Output the [x, y] coordinate of the center of the cell containing the given text.  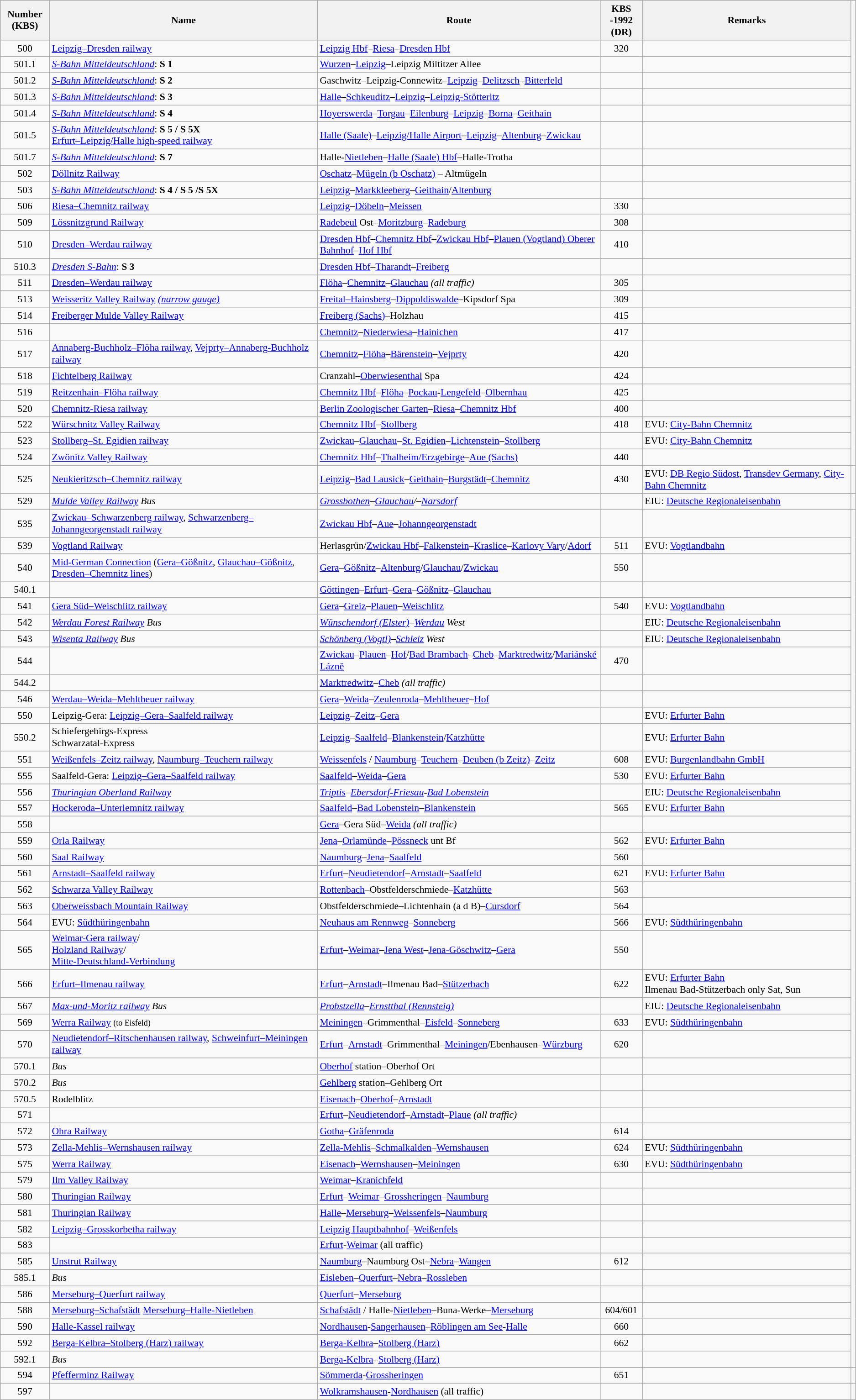
Hockeroda–Unterlemnitz railway [184, 808]
620 [622, 1044]
Leipzig–Bad Lausick–Geithain–Burgstädt–Chemnitz [458, 479]
Saalfeld–Bad Lobenstein–Blankenstein [458, 808]
Schwarza Valley Railway [184, 890]
Eisleben–Querfurt–Nebra–Rossleben [458, 1278]
S-Bahn Mitteldeutschland: S 3 [184, 97]
579 [25, 1180]
Neudietendorf–Ritschenhausen railway, Schweinfurt–Meiningen railway [184, 1044]
Werra Railway [184, 1164]
583 [25, 1245]
501.1 [25, 64]
522 [25, 425]
582 [25, 1229]
Halle (Saale)–Leipzig/Halle Airport–Leipzig–Altenburg–Zwickau [458, 135]
585 [25, 1262]
556 [25, 792]
Naumburg–Naumburg Ost–Nebra–Wangen [458, 1262]
Gera–Gera Süd–Weida (all traffic) [458, 825]
Wurzen–Leipzig–Leipzig Miltitzer Allee [458, 64]
Wolkramshausen-Nordhausen (all traffic) [458, 1392]
Freiberg (Sachs)–Holzhau [458, 316]
570.2 [25, 1083]
410 [622, 245]
EVU: DB Regio Südost, Transdev Germany, City-Bahn Chemnitz [746, 479]
Leipzig–Saalfeld–Blankenstein/Katzhütte [458, 737]
570.1 [25, 1067]
Obstfelderschmiede–Lichtenhain (a d B)–Cursdorf [458, 906]
Weissenfels / Naumburg–Teuchern–Deuben (b Zeitz)–Zeitz [458, 760]
Saalfeld–Weida–Gera [458, 776]
Schönberg (Vogtl)–Schleiz West [458, 639]
418 [622, 425]
588 [25, 1311]
Gehlberg station–Gehlberg Ort [458, 1083]
Stollberg–St. Egidien railway [184, 441]
Saalfeld-Gera: Leipzig–Gera–Saalfeld railway [184, 776]
415 [622, 316]
543 [25, 639]
510.3 [25, 267]
513 [25, 300]
575 [25, 1164]
530 [622, 776]
Jena–Orlamünde–Pössneck unt Bf [458, 841]
570.5 [25, 1099]
417 [622, 332]
517 [25, 353]
501.2 [25, 81]
594 [25, 1375]
Rodelblitz [184, 1099]
S-Bahn Mitteldeutschland: S 2 [184, 81]
569 [25, 1022]
Remarks [746, 20]
Leipzig–Döbeln–Meissen [458, 206]
503 [25, 190]
544.2 [25, 683]
Flöha–Chemnitz–Glauchau (all traffic) [458, 283]
Hoyerswerda–Torgau–Eilenburg–Leipzig–Borna–Geithain [458, 113]
Rottenbach–Obstfelderschmiede–Katzhütte [458, 890]
624 [622, 1148]
Zwickau–Schwarzenberg railway, Schwarzenberg–Johanngeorgenstadt railway [184, 523]
Marktredwitz–Cheb (all traffic) [458, 683]
Weimar–Kranichfeld [458, 1180]
Pfefferminz Railway [184, 1375]
Chemnitz-Riesa railway [184, 409]
520 [25, 409]
501.5 [25, 135]
Nordhausen-Sangerhausen–Röblingen am See-Halle [458, 1327]
Unstrut Railway [184, 1262]
Route [458, 20]
Chemnitz–Flöha–Bärenstein–Vejprty [458, 353]
Erfurt–Arnstadt–Grimmenthal–Meiningen/Ebenhausen–Würzburg [458, 1044]
Oberhof station–Oberhof Ort [458, 1067]
567 [25, 1006]
Wünschendorf (Elster)–Werdau West [458, 622]
330 [622, 206]
S-Bahn Mitteldeutschland: S 7 [184, 158]
570 [25, 1044]
Leipzig–Dresden railway [184, 48]
573 [25, 1148]
Annaberg-Buchholz–Flöha railway, Vejprty–Annaberg-Buchholz railway [184, 353]
Zella-Mehlis–Wernshausen railway [184, 1148]
430 [622, 479]
519 [25, 392]
572 [25, 1132]
550.2 [25, 737]
Halle-Kassel railway [184, 1327]
662 [622, 1343]
524 [25, 458]
Mid-German Connection (Gera–Gößnitz, Glauchau–Gößnitz, Dresden–Chemnitz lines) [184, 568]
581 [25, 1213]
308 [622, 223]
514 [25, 316]
612 [622, 1262]
Eisenach–Oberhof–Arnstadt [458, 1099]
Leipzig–Markkleeberg–Geithain/Altenburg [458, 190]
Riesa–Chemnitz railway [184, 206]
Meiningen–Grimmenthal–Eisfeld–Sonneberg [458, 1022]
Fichtelberg Railway [184, 376]
633 [622, 1022]
551 [25, 760]
590 [25, 1327]
Querfurt–Merseburg [458, 1294]
Werdau Forest Railway Bus [184, 622]
546 [25, 699]
501.4 [25, 113]
Freital–Hainsberg–Dippoldiswalde–Kipsdorf Spa [458, 300]
Ohra Railway [184, 1132]
558 [25, 825]
Chemnitz Hbf–Thalheim/Erzgebirge–Aue (Sachs) [458, 458]
Triptis–Ebersdorf-Friesau-Bad Lobenstein [458, 792]
Erfurt–Ilmenau railway [184, 984]
529 [25, 501]
Zella-Mehlis–Schmalkalden–Wernshausen [458, 1148]
Saal Railway [184, 857]
Mulde Valley Railway Bus [184, 501]
559 [25, 841]
Halle–Schkeuditz–Leipzig–Leipzig-Stötteritz [458, 97]
Dresden Hbf–Tharandt–Freiberg [458, 267]
Reitzenhain–Flöha railway [184, 392]
EVU: Burgenlandbahn GmbH [746, 760]
425 [622, 392]
614 [622, 1132]
440 [622, 458]
Leipzig–Zeitz–Gera [458, 716]
Gaschwitz–Leipzig-Connewitz–Leipzig–Delitzsch–Bitterfeld [458, 81]
Erfurt–Neudietendorf–Arnstadt–Plaue (all traffic) [458, 1115]
Dresden S-Bahn: S 3 [184, 267]
557 [25, 808]
KBS -1992 (DR) [622, 20]
Erfurt–Neudietendorf–Arnstadt–Saalfeld [458, 874]
Zwickau Hbf–Aue–Johanngeorgenstadt [458, 523]
Gera–Weida–Zeulenroda–Mehltheuer–Hof [458, 699]
Neuhaus am Rennweg–Sonneberg [458, 922]
Orla Railway [184, 841]
Max-und-Moritz railway Bus [184, 1006]
608 [622, 760]
Dresden Hbf–Chemnitz Hbf–Zwickau Hbf–Plauen (Vogtland) Oberer Bahnhof–Hof Hbf [458, 245]
309 [622, 300]
Zwickau–Glauchau–St. Egidien–Lichtenstein–Stollberg [458, 441]
424 [622, 376]
Herlasgrün/Zwickau Hbf–Falkenstein–Kraslice–Karlovy Vary/Adorf [458, 546]
Leipzig-Gera: Leipzig–Gera–Saalfeld railway [184, 716]
Leipzig–Grosskorbetha railway [184, 1229]
621 [622, 874]
Thuringian Oberland Railway [184, 792]
Sömmerda-Grossheringen [458, 1375]
Döllnitz Railway [184, 174]
Werdau–Weida–Mehltheuer railway [184, 699]
305 [622, 283]
Wisenta Railway Bus [184, 639]
Gera–Greiz–Plauen–Weischlitz [458, 606]
Name [184, 20]
Arnstadt–Saalfeld railway [184, 874]
Naumburg–Jena–Saalfeld [458, 857]
Ilm Valley Railway [184, 1180]
541 [25, 606]
Erfurt–Weimar–Jena West–Jena-Göschwitz–Gera [458, 950]
542 [25, 622]
509 [25, 223]
586 [25, 1294]
Probstzella–Ernstthal (Rennsteig) [458, 1006]
Gotha–Gräfenroda [458, 1132]
Gera–Gößnitz–Altenburg/Glauchau/Zwickau [458, 568]
320 [622, 48]
420 [622, 353]
Schiefergebirgs-ExpressSchwarzatal-Express [184, 737]
510 [25, 245]
592 [25, 1343]
501.3 [25, 97]
500 [25, 48]
Zwönitz Valley Railway [184, 458]
Erfurt–Arnstadt–Ilmenau Bad–Stützerbach [458, 984]
Halle–Merseburg–Weissenfels–Naumburg [458, 1213]
501.7 [25, 158]
651 [622, 1375]
Berga-Kelbra–Stolberg (Harz) railway [184, 1343]
Erfurt–Weimar–Grossheringen–Naumburg [458, 1197]
Radebeul Ost–Moritzburg–Radeburg [458, 223]
Zwickau–Plauen–Hof/Bad Brambach–Cheb–Marktredwitz/Mariánské Lázně [458, 660]
Erfurt-Weimar (all traffic) [458, 1245]
523 [25, 441]
Merseburg–Querfurt railway [184, 1294]
Würschnitz Valley Railway [184, 425]
622 [622, 984]
Neukieritzsch–Chemnitz railway [184, 479]
Werra Railway (to Eisfeld) [184, 1022]
604/601 [622, 1311]
Grossbothen–Glauchau/–Narsdorf [458, 501]
Weimar-Gera railway/Holzland Railway/Mitte-Deutschland-Verbindung [184, 950]
571 [25, 1115]
Leipzig Hbf–Riesa–Dresden Hbf [458, 48]
Halle-Nietleben–Halle (Saale) Hbf–Halle-Trotha [458, 158]
540.1 [25, 590]
516 [25, 332]
561 [25, 874]
Schafstädt / Halle-Nietleben–Buna-Werke–Merseburg [458, 1311]
Weißenfels–Zeitz railway, Naumburg–Teuchern railway [184, 760]
Gera Süd–Weischlitz railway [184, 606]
535 [25, 523]
Oberweissbach Mountain Railway [184, 906]
Eisenach–Wernshausen–Meiningen [458, 1164]
Vogtland Railway [184, 546]
470 [622, 660]
518 [25, 376]
S-Bahn Mitteldeutschland: S 4 [184, 113]
Cranzahl–Oberwiesenthal Spa [458, 376]
660 [622, 1327]
555 [25, 776]
S-Bahn Mitteldeutschland: S 1 [184, 64]
539 [25, 546]
Merseburg–Schafstädt Merseburg–Halle-Nietleben [184, 1311]
Leipzig Hauptbahnhof–Weißenfels [458, 1229]
Göttingen–Erfurt–Gera–Gößnitz–Glauchau [458, 590]
585.1 [25, 1278]
Chemnitz Hbf–Stollberg [458, 425]
580 [25, 1197]
400 [622, 409]
525 [25, 479]
S-Bahn Mitteldeutschland: S 4 / S 5 /S 5X [184, 190]
S-Bahn Mitteldeutschland: S 5 / S 5XErfurt–Leipzig/Halle high-speed railway [184, 135]
544 [25, 660]
506 [25, 206]
Weisseritz Valley Railway (narrow gauge) [184, 300]
Chemnitz Hbf–Flöha–Pockau-Lengefeld–Olbernhau [458, 392]
597 [25, 1392]
502 [25, 174]
Freiberger Mulde Valley Railway [184, 316]
Chemnitz–Niederwiesa–Hainichen [458, 332]
Number (KBS) [25, 20]
Berlin Zoologischer Garten–Riesa–Chemnitz Hbf [458, 409]
592.1 [25, 1359]
Oschatz–Mügeln (b Oschatz) – Altmügeln [458, 174]
EVU: Erfurter Bahn Ilmenau Bad-Stützerbach only Sat, Sun [746, 984]
630 [622, 1164]
Lössnitzgrund Railway [184, 223]
